Output the (X, Y) coordinate of the center of the cell containing the given text.  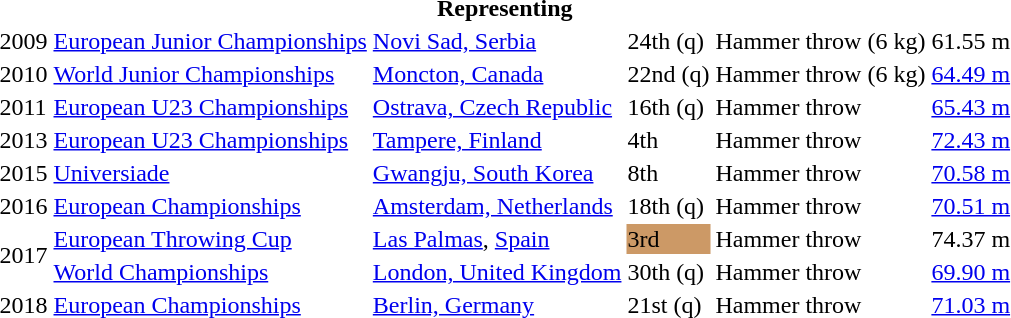
18th (q) (668, 206)
European Championships (210, 206)
European Junior Championships (210, 41)
Universiade (210, 173)
European Throwing Cup (210, 239)
16th (q) (668, 107)
4th (668, 140)
3rd (668, 239)
Amsterdam, Netherlands (497, 206)
30th (q) (668, 272)
Tampere, Finland (497, 140)
World Championships (210, 272)
22nd (q) (668, 74)
Las Palmas, Spain (497, 239)
Gwangju, South Korea (497, 173)
8th (668, 173)
World Junior Championships (210, 74)
Novi Sad, Serbia (497, 41)
24th (q) (668, 41)
Moncton, Canada (497, 74)
Ostrava, Czech Republic (497, 107)
London, United Kingdom (497, 272)
